Locate the cell with the specified text and output its [x, y] center coordinate. 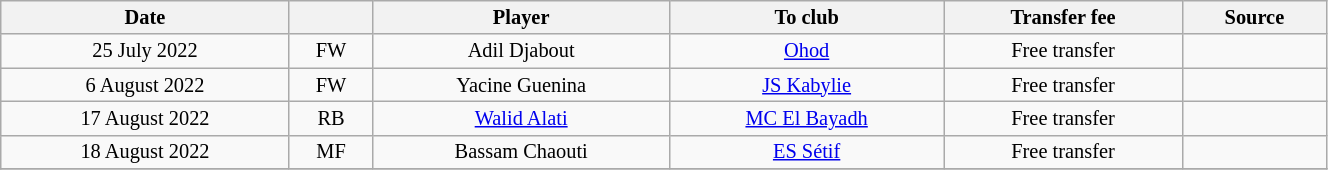
17 August 2022 [145, 118]
Date [145, 17]
RB [331, 118]
Ohod [806, 51]
Player [522, 17]
JS Kabylie [806, 85]
MF [331, 152]
Source [1254, 17]
Yacine Guenina [522, 85]
ES Sétif [806, 152]
MC El Bayadh [806, 118]
Bassam Chaouti [522, 152]
To club [806, 17]
25 July 2022 [145, 51]
6 August 2022 [145, 85]
Walid Alati [522, 118]
Transfer fee [1064, 17]
18 August 2022 [145, 152]
Adil Djabout [522, 51]
